Detect which cell encompasses the target text, then output its [x, y] center coordinate. 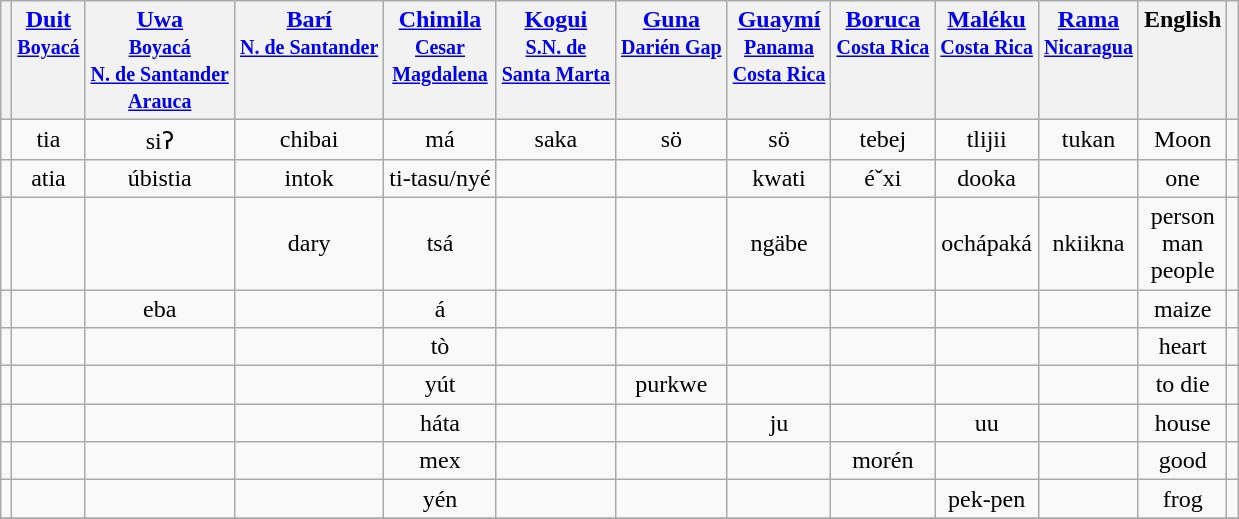
yút [440, 385]
tlijii [987, 140]
English [1182, 60]
DuitBoyacá [48, 60]
má [440, 140]
purkwe [672, 385]
maize [1182, 309]
ju [779, 423]
atia [48, 178]
tukan [1089, 140]
KoguiS.N. deSanta Marta [556, 60]
úbistia [160, 178]
ti-tasu/nyé [440, 178]
morén [883, 461]
Moon [1182, 140]
tsá [440, 243]
BaríN. de Santander [308, 60]
háta [440, 423]
tia [48, 140]
dary [308, 243]
one [1182, 178]
tò [440, 347]
heart [1182, 347]
uu [987, 423]
GunaDarién Gap [672, 60]
ChimilaCesarMagdalena [440, 60]
kwati [779, 178]
saka [556, 140]
ochápaká [987, 243]
yén [440, 499]
UwaBoyacáN. de SantanderArauca [160, 60]
éˇxi [883, 178]
siʔ [160, 140]
good [1182, 461]
GuaymíPanamaCosta Rica [779, 60]
to die [1182, 385]
dooka [987, 178]
MalékuCosta Rica [987, 60]
nkiikna [1089, 243]
frog [1182, 499]
BorucaCosta Rica [883, 60]
pek-pen [987, 499]
eba [160, 309]
á [440, 309]
chibai [308, 140]
ngäbe [779, 243]
RamaNicaragua [1089, 60]
intok [308, 178]
house [1182, 423]
personmanpeople [1182, 243]
tebej [883, 140]
mex [440, 461]
